Pinpoint the cell where the given text exists, returning its (x, y) midpoint coordinate. 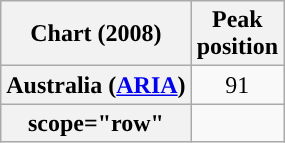
Chart (2008) (96, 34)
Peakposition (237, 34)
91 (237, 85)
Australia (ARIA) (96, 85)
scope="row" (96, 123)
